Search for the cell housing the specified text and yield its [X, Y] center coordinate. 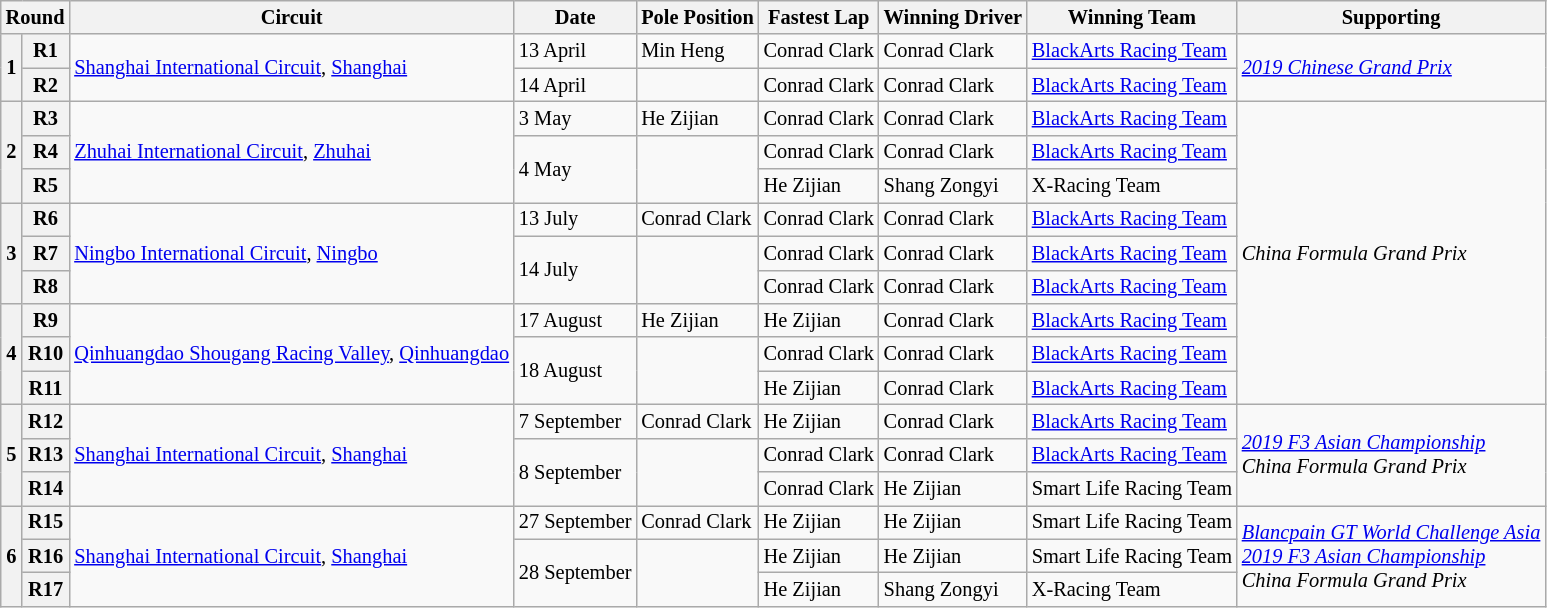
1 [12, 68]
4 [12, 354]
R4 [46, 152]
R12 [46, 421]
R17 [46, 589]
13 April [575, 51]
28 September [575, 572]
18 August [575, 370]
R3 [46, 118]
7 September [575, 421]
R13 [46, 455]
Qinhuangdao Shougang Racing Valley, Qinhuangdao [292, 354]
6 [12, 556]
R11 [46, 388]
17 August [575, 320]
R16 [46, 556]
R2 [46, 85]
Pole Position [697, 17]
R10 [46, 354]
5 [12, 454]
13 July [575, 219]
Min Heng [697, 51]
2019 F3 Asian ChampionshipChina Formula Grand Prix [1391, 454]
R14 [46, 489]
14 April [575, 85]
2 [12, 152]
4 May [575, 168]
2019 Chinese Grand Prix [1391, 68]
3 [12, 252]
Winning Team [1132, 17]
Date [575, 17]
8 September [575, 472]
R8 [46, 287]
Winning Driver [953, 17]
Supporting [1391, 17]
R6 [46, 219]
14 July [575, 270]
Round [36, 17]
R15 [46, 522]
R9 [46, 320]
Blancpain GT World Challenge Asia2019 F3 Asian ChampionshipChina Formula Grand Prix [1391, 556]
Circuit [292, 17]
Zhuhai International Circuit, Zhuhai [292, 152]
Ningbo International Circuit, Ningbo [292, 252]
3 May [575, 118]
China Formula Grand Prix [1391, 252]
R7 [46, 253]
27 September [575, 522]
R1 [46, 51]
Fastest Lap [819, 17]
R5 [46, 186]
